Provide the [X, Y] coordinate of the cell's center where the given text is located.  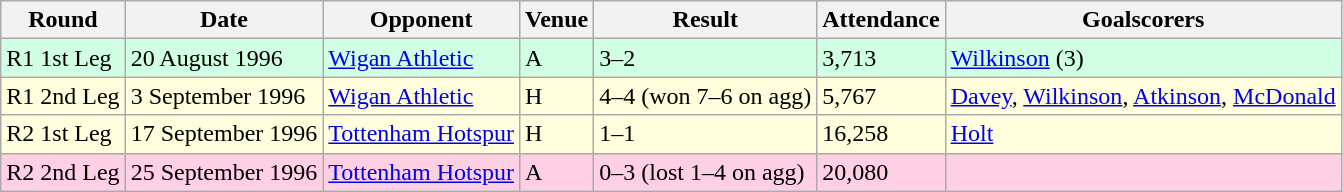
3 September 1996 [224, 96]
20 August 1996 [224, 58]
16,258 [881, 134]
0–3 (lost 1–4 on agg) [706, 172]
4–4 (won 7–6 on agg) [706, 96]
Venue [557, 20]
20,080 [881, 172]
R1 1st Leg [63, 58]
Result [706, 20]
Goalscorers [1143, 20]
R1 2nd Leg [63, 96]
17 September 1996 [224, 134]
Attendance [881, 20]
Wilkinson (3) [1143, 58]
R2 1st Leg [63, 134]
3,713 [881, 58]
3–2 [706, 58]
1–1 [706, 134]
Date [224, 20]
Round [63, 20]
R2 2nd Leg [63, 172]
5,767 [881, 96]
Davey, Wilkinson, Atkinson, McDonald [1143, 96]
25 September 1996 [224, 172]
Holt [1143, 134]
Opponent [422, 20]
